Identify which cell holds the provided text, then report its [X, Y] central coordinate. 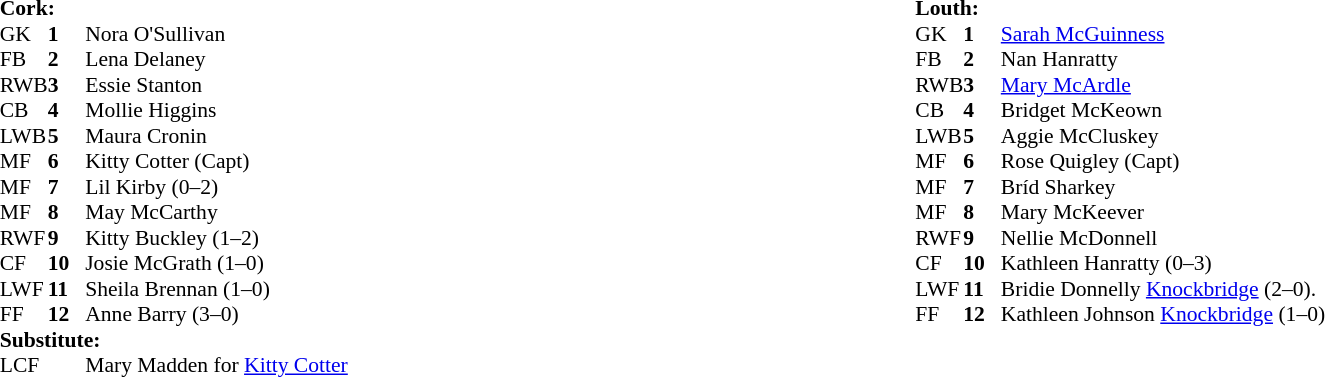
Anne Barry (3–0) [216, 315]
Sarah McGuinness [1163, 34]
Rose Quigley (Capt) [1163, 161]
Maura Cronin [216, 136]
Essie Stanton [216, 85]
Mary McKeever [1163, 213]
Kathleen Hanratty (0–3) [1163, 263]
Bridie Donnelly Knockbridge (2–0). [1163, 289]
Nora O'Sullivan [216, 34]
Bridget McKeown [1163, 111]
Kathleen Johnson Knockbridge (1–0) [1163, 315]
Aggie McCluskey [1163, 136]
May McCarthy [216, 213]
Kitty Buckley (1–2) [216, 238]
Nan Hanratty [1163, 59]
Lil Kirby (0–2) [216, 187]
Mary McArdle [1163, 85]
Lena Delaney [216, 59]
Sheila Brennan (1–0) [216, 289]
Substitute: [174, 340]
Bríd Sharkey [1163, 187]
Josie McGrath (1–0) [216, 263]
Kitty Cotter (Capt) [216, 161]
Mollie Higgins [216, 111]
Nellie McDonnell [1163, 238]
